Pinpoint the cell where the given text exists, returning its (x, y) midpoint coordinate. 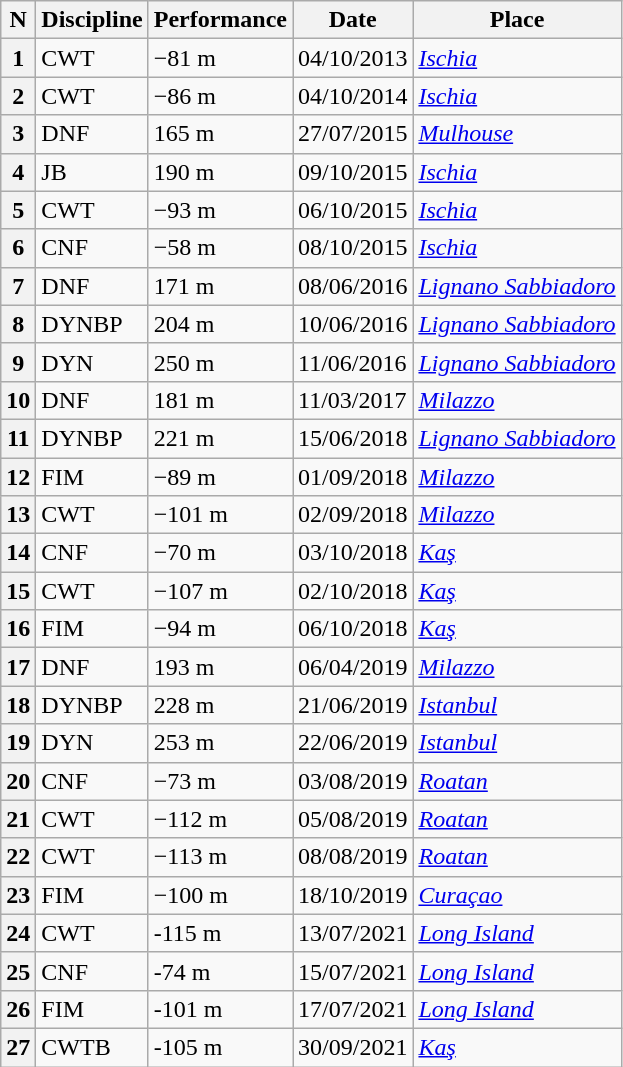
−73 m (220, 781)
10 (18, 400)
05/08/2019 (353, 819)
Curaçao (517, 895)
−93 m (220, 210)
22 (18, 857)
-105 m (220, 1047)
03/08/2019 (353, 781)
221 m (220, 438)
−58 m (220, 248)
02/09/2018 (353, 515)
01/09/2018 (353, 477)
04/10/2014 (353, 96)
25 (18, 971)
−107 m (220, 591)
02/10/2018 (353, 591)
Performance (220, 20)
2 (18, 96)
18/10/2019 (353, 895)
10/06/2016 (353, 324)
06/10/2015 (353, 210)
13/07/2021 (353, 933)
6 (18, 248)
181 m (220, 400)
27/07/2015 (353, 134)
21/06/2019 (353, 705)
N (18, 20)
11/03/2017 (353, 400)
Place (517, 20)
253 m (220, 743)
−89 m (220, 477)
16 (18, 629)
17 (18, 667)
22/06/2019 (353, 743)
4 (18, 172)
20 (18, 781)
9 (18, 362)
CWTB (92, 1047)
−86 m (220, 96)
3 (18, 134)
03/10/2018 (353, 553)
193 m (220, 667)
13 (18, 515)
17/07/2021 (353, 1009)
06/10/2018 (353, 629)
−101 m (220, 515)
−112 m (220, 819)
Date (353, 20)
−100 m (220, 895)
-74 m (220, 971)
15/06/2018 (353, 438)
06/04/2019 (353, 667)
26 (18, 1009)
24 (18, 933)
15 (18, 591)
15/07/2021 (353, 971)
−81 m (220, 58)
5 (18, 210)
250 m (220, 362)
171 m (220, 286)
1 (18, 58)
14 (18, 553)
21 (18, 819)
08/08/2019 (353, 857)
228 m (220, 705)
−94 m (220, 629)
08/06/2016 (353, 286)
-101 m (220, 1009)
09/10/2015 (353, 172)
Mulhouse (517, 134)
12 (18, 477)
18 (18, 705)
27 (18, 1047)
8 (18, 324)
204 m (220, 324)
08/10/2015 (353, 248)
-115 m (220, 933)
04/10/2013 (353, 58)
11/06/2016 (353, 362)
30/09/2021 (353, 1047)
23 (18, 895)
7 (18, 286)
165 m (220, 134)
11 (18, 438)
190 m (220, 172)
JB (92, 172)
−113 m (220, 857)
Discipline (92, 20)
19 (18, 743)
−70 m (220, 553)
